Pinpoint the cell where the given text exists, returning its [x, y] midpoint coordinate. 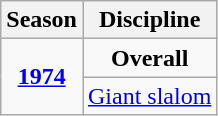
Discipline [149, 20]
Giant slalom [149, 96]
Season [42, 20]
1974 [42, 77]
Overall [149, 58]
